From the cell containing the given text, extract its center point as (X, Y) coordinate. 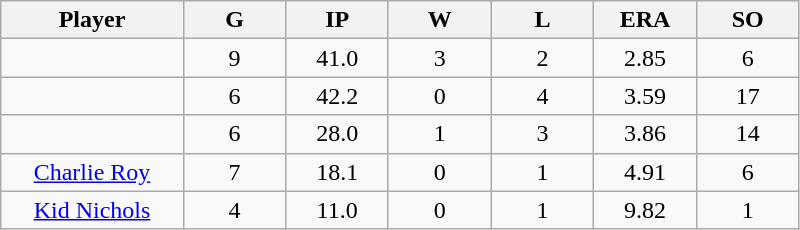
11.0 (338, 210)
17 (748, 96)
ERA (646, 20)
Charlie Roy (92, 172)
3.59 (646, 96)
L (542, 20)
14 (748, 134)
28.0 (338, 134)
Kid Nichols (92, 210)
G (234, 20)
42.2 (338, 96)
Player (92, 20)
3.86 (646, 134)
2 (542, 58)
41.0 (338, 58)
SO (748, 20)
9.82 (646, 210)
9 (234, 58)
IP (338, 20)
W (440, 20)
18.1 (338, 172)
7 (234, 172)
4.91 (646, 172)
2.85 (646, 58)
